Return the [x, y] coordinate for the center point of the cell that contains the specified text.  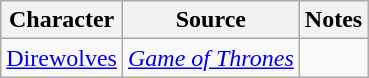
Game of Thrones [210, 58]
Direwolves [62, 58]
Notes [333, 20]
Character [62, 20]
Source [210, 20]
